Identify which cell holds the provided text, then report its [X, Y] central coordinate. 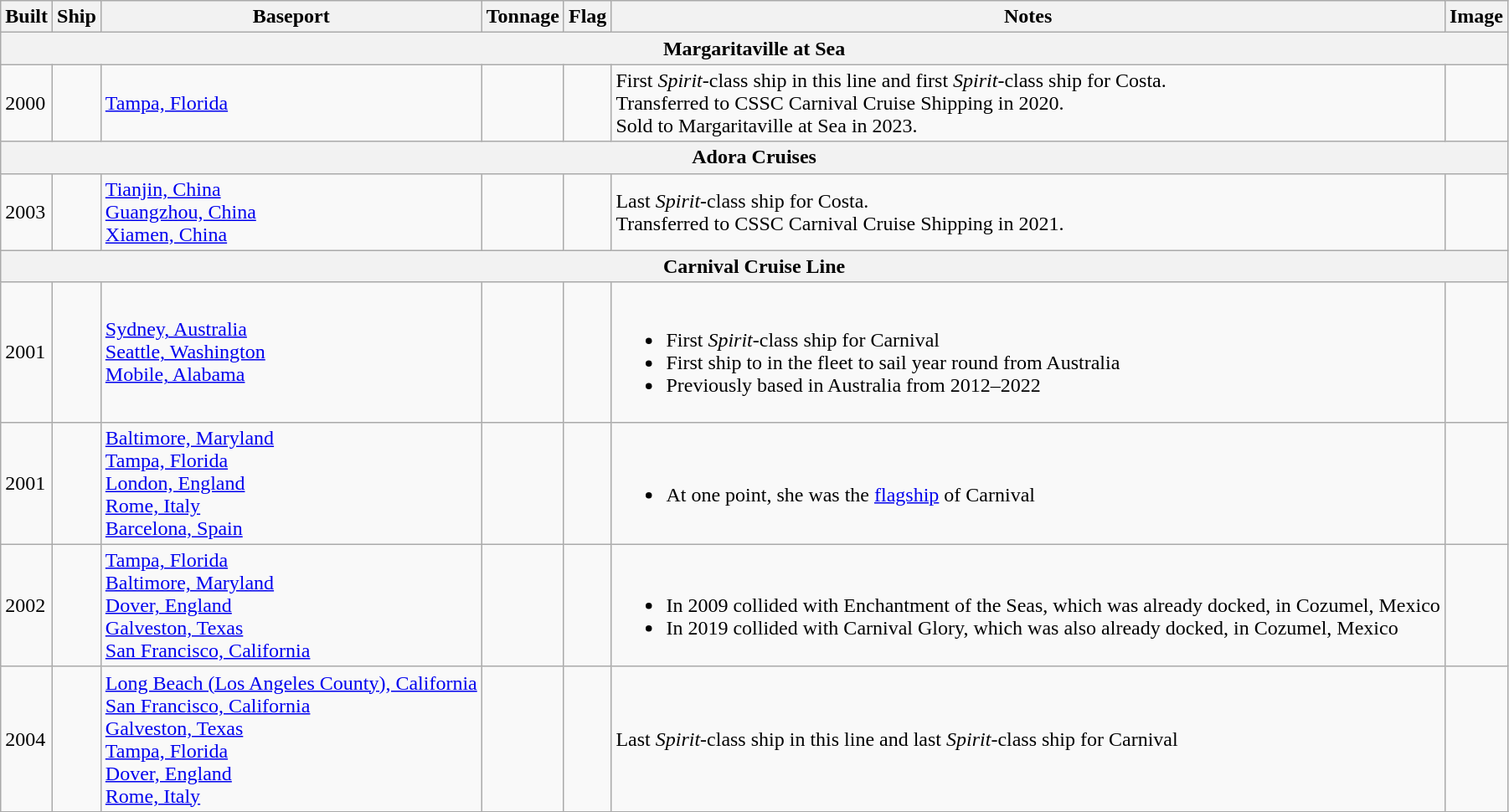
At one point, she was the flagship of Carnival [1028, 483]
Long Beach (Los Angeles County), CaliforniaSan Francisco, CaliforniaGalveston, TexasTampa, FloridaDover, EnglandRome, Italy [291, 738]
Carnival Cruise Line [754, 266]
Tampa, Florida [291, 103]
Built [27, 17]
Last Spirit-class ship in this line and last Spirit-class ship for Carnival [1028, 738]
Last Spirit-class ship for Costa.Transferred to CSSC Carnival Cruise Shipping in 2021. [1028, 212]
Tampa, FloridaBaltimore, MarylandDover, EnglandGalveston, TexasSan Francisco, California [291, 605]
Baltimore, MarylandTampa, FloridaLondon, EnglandRome, ItalyBarcelona, Spain [291, 483]
2002 [27, 605]
Flag [587, 17]
First Spirit-class ship for CarnivalFirst ship to in the fleet to sail year round from AustraliaPreviously based in Australia from 2012–2022 [1028, 352]
Notes [1028, 17]
Image [1476, 17]
Tianjin, ChinaGuangzhou, ChinaXiamen, China [291, 212]
Tonnage [523, 17]
2004 [27, 738]
2003 [27, 212]
Ship [77, 17]
Margaritaville at Sea [754, 49]
Sydney, AustraliaSeattle, WashingtonMobile, Alabama [291, 352]
Adora Cruises [754, 157]
2000 [27, 103]
Baseport [291, 17]
